Pinpoint the cell where the given text exists, returning its [x, y] midpoint coordinate. 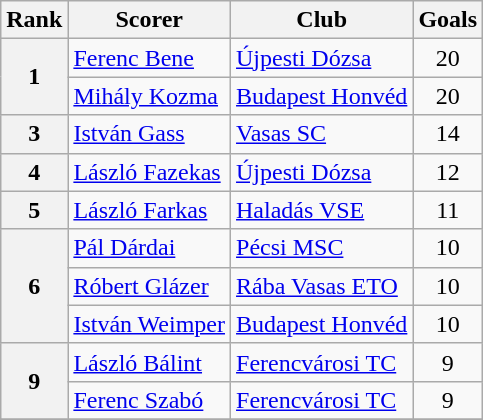
László Fazekas [150, 172]
Rank [34, 20]
Scorer [150, 20]
14 [448, 134]
1 [34, 77]
Pécsi MSC [322, 248]
11 [448, 210]
Pál Dárdai [150, 248]
6 [34, 286]
László Farkas [150, 210]
Ferenc Bene [150, 58]
László Bálint [150, 362]
István Gass [150, 134]
Vasas SC [322, 134]
3 [34, 134]
12 [448, 172]
Mihály Kozma [150, 96]
Ferenc Szabó [150, 400]
Róbert Glázer [150, 286]
5 [34, 210]
István Weimper [150, 324]
Club [322, 20]
Goals [448, 20]
Rába Vasas ETO [322, 286]
Haladás VSE [322, 210]
4 [34, 172]
